Extract the (x, y) coordinate from the center of the cell holding the provided text.  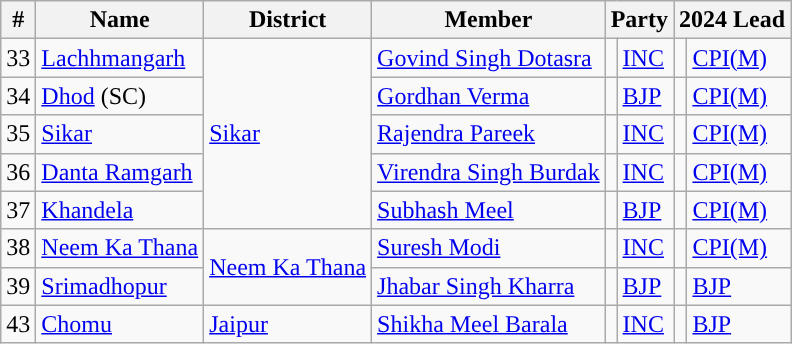
Dhod (SC) (120, 96)
Rajendra Pareek (489, 134)
33 (18, 58)
Shikha Meel Barala (489, 324)
43 (18, 324)
34 (18, 96)
Govind Singh Dotasra (489, 58)
Name (120, 20)
Jaipur (288, 324)
Member (489, 20)
Jhabar Singh Kharra (489, 286)
Khandela (120, 210)
Gordhan Verma (489, 96)
Danta Ramgarh (120, 172)
Subhash Meel (489, 210)
Virendra Singh Burdak (489, 172)
39 (18, 286)
Srimadhopur (120, 286)
Lachhmangarh (120, 58)
35 (18, 134)
38 (18, 248)
2024 Lead (732, 20)
District (288, 20)
# (18, 20)
37 (18, 210)
Suresh Modi (489, 248)
36 (18, 172)
Chomu (120, 324)
Party (639, 20)
